From the cell containing the given text, extract its center point as (x, y) coordinate. 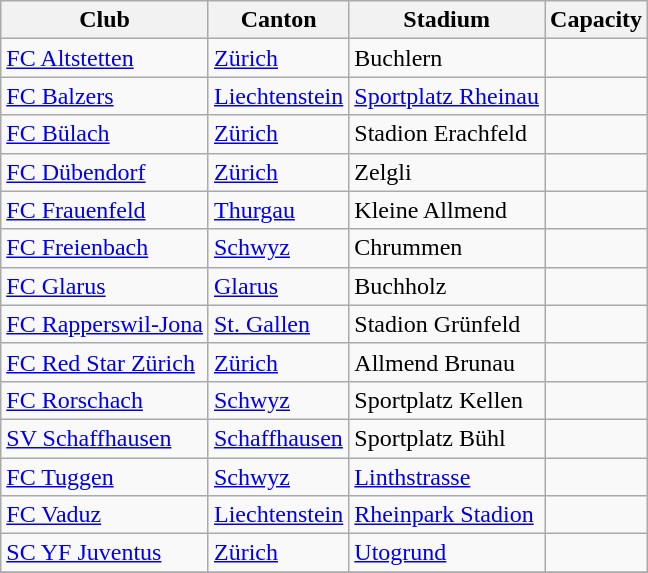
FC Balzers (105, 96)
FC Rorschach (105, 400)
Allmend Brunau (447, 362)
Sportplatz Rheinau (447, 96)
SV Schaffhausen (105, 438)
FC Freienbach (105, 248)
SC YF Juventus (105, 553)
Club (105, 20)
FC Frauenfeld (105, 210)
FC Altstetten (105, 58)
Utogrund (447, 553)
FC Glarus (105, 286)
Capacity (596, 20)
Buchholz (447, 286)
Kleine Allmend (447, 210)
Thurgau (278, 210)
St. Gallen (278, 324)
FC Vaduz (105, 515)
Chrummen (447, 248)
Sportplatz Bühl (447, 438)
Stadion Erachfeld (447, 134)
Sportplatz Kellen (447, 400)
Rheinpark Stadion (447, 515)
Buchlern (447, 58)
FC Tuggen (105, 477)
FC Dübendorf (105, 172)
FC Red Star Zürich (105, 362)
Canton (278, 20)
FC Bülach (105, 134)
Linthstrasse (447, 477)
Stadium (447, 20)
Zelgli (447, 172)
Schaffhausen (278, 438)
FC Rapperswil-Jona (105, 324)
Stadion Grünfeld (447, 324)
Glarus (278, 286)
